Return (x, y) of the center of cell containing provided text 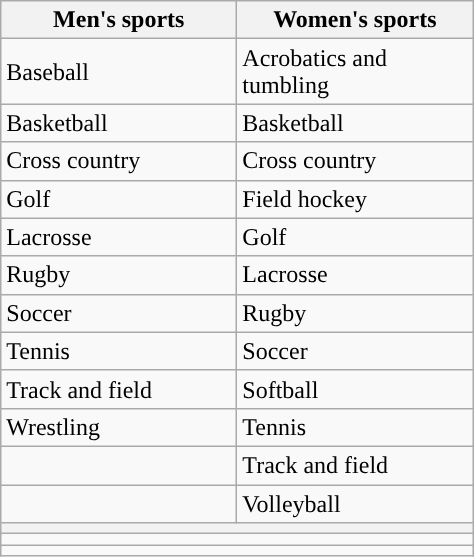
Men's sports (119, 20)
Women's sports (355, 20)
Wrestling (119, 427)
Softball (355, 389)
Baseball (119, 72)
Volleyball (355, 503)
Acrobatics and tumbling (355, 72)
Field hockey (355, 199)
